Capture the cell that displays the provided text and extract its [X, Y] central coordinate. 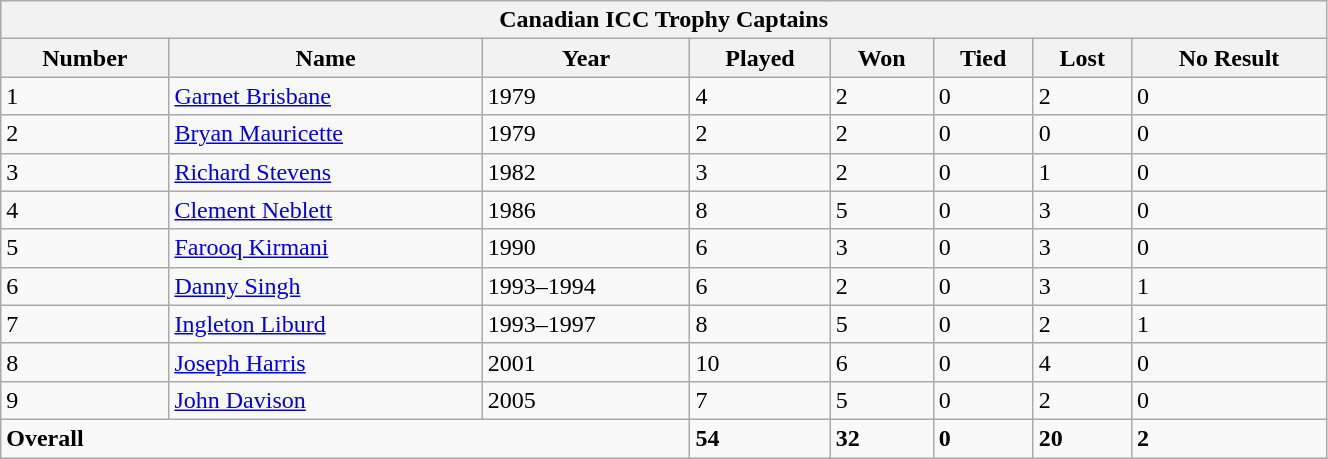
Farooq Kirmani [326, 248]
Canadian ICC Trophy Captains [664, 20]
54 [760, 438]
9 [85, 400]
Number [85, 58]
2005 [586, 400]
1993–1994 [586, 286]
John Davison [326, 400]
No Result [1228, 58]
1982 [586, 172]
10 [760, 362]
Danny Singh [326, 286]
Joseph Harris [326, 362]
2001 [586, 362]
1993–1997 [586, 324]
Name [326, 58]
Tied [983, 58]
1990 [586, 248]
Year [586, 58]
1986 [586, 210]
Garnet Brisbane [326, 96]
Ingleton Liburd [326, 324]
20 [1082, 438]
Played [760, 58]
32 [882, 438]
Clement Neblett [326, 210]
Richard Stevens [326, 172]
Won [882, 58]
Lost [1082, 58]
Bryan Mauricette [326, 134]
Overall [346, 438]
